For the text-containing cell, return its midpoint in (x, y) coordinate format. 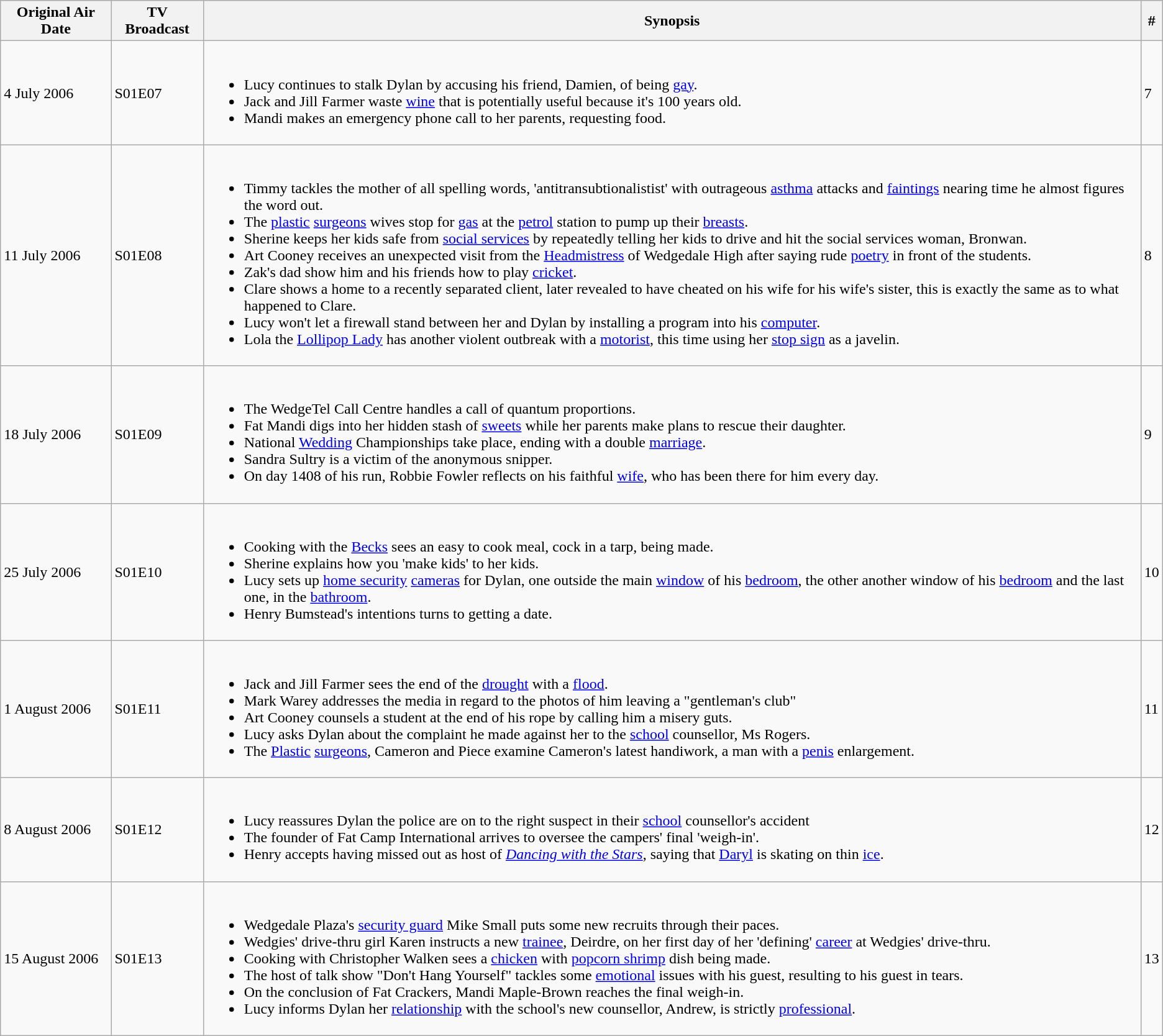
1 August 2006 (56, 709)
TV Broadcast (157, 21)
# (1152, 21)
S01E12 (157, 830)
11 July 2006 (56, 255)
S01E08 (157, 255)
S01E07 (157, 93)
S01E10 (157, 571)
13 (1152, 958)
Synopsis (672, 21)
9 (1152, 435)
15 August 2006 (56, 958)
8 (1152, 255)
12 (1152, 830)
10 (1152, 571)
S01E11 (157, 709)
8 August 2006 (56, 830)
Original Air Date (56, 21)
11 (1152, 709)
7 (1152, 93)
S01E13 (157, 958)
25 July 2006 (56, 571)
S01E09 (157, 435)
4 July 2006 (56, 93)
18 July 2006 (56, 435)
